Return the [x, y] coordinate for the center point of the cell that contains the specified text.  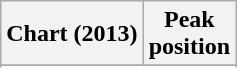
Peakposition [189, 34]
Chart (2013) [72, 34]
